Provide the (X, Y) coordinate of the cell's center where the given text is located.  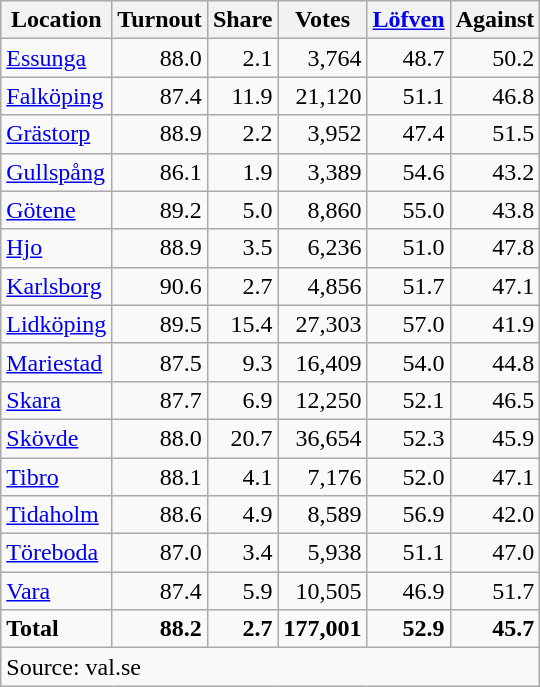
177,001 (322, 629)
12,250 (322, 400)
Turnout (160, 20)
57.0 (408, 324)
52.3 (408, 438)
87.5 (160, 362)
5,938 (322, 553)
90.6 (160, 286)
16,409 (322, 362)
3,952 (322, 134)
Mariestad (56, 362)
Skara (56, 400)
11.9 (242, 96)
Töreboda (56, 553)
42.0 (495, 515)
45.9 (495, 438)
46.5 (495, 400)
20.7 (242, 438)
52.9 (408, 629)
5.9 (242, 591)
Essunga (56, 58)
2.1 (242, 58)
86.1 (160, 172)
54.6 (408, 172)
8,860 (322, 210)
Gullspång (56, 172)
Tibro (56, 477)
47.8 (495, 248)
87.7 (160, 400)
87.0 (160, 553)
10,505 (322, 591)
55.0 (408, 210)
8,589 (322, 515)
7,176 (322, 477)
3.5 (242, 248)
43.8 (495, 210)
48.7 (408, 58)
27,303 (322, 324)
6,236 (322, 248)
4.9 (242, 515)
89.5 (160, 324)
5.0 (242, 210)
88.1 (160, 477)
2.2 (242, 134)
Total (56, 629)
3,764 (322, 58)
89.2 (160, 210)
Tidaholm (56, 515)
52.0 (408, 477)
6.9 (242, 400)
46.8 (495, 96)
46.9 (408, 591)
52.1 (408, 400)
Götene (56, 210)
Source: val.se (270, 667)
4,856 (322, 286)
56.9 (408, 515)
15.4 (242, 324)
51.0 (408, 248)
Falköping (56, 96)
54.0 (408, 362)
88.6 (160, 515)
Vara (56, 591)
43.2 (495, 172)
36,654 (322, 438)
Skövde (56, 438)
Lidköping (56, 324)
3.4 (242, 553)
Karlsborg (56, 286)
41.9 (495, 324)
Votes (322, 20)
88.2 (160, 629)
1.9 (242, 172)
47.4 (408, 134)
Hjo (56, 248)
44.8 (495, 362)
Location (56, 20)
Against (495, 20)
21,120 (322, 96)
Löfven (408, 20)
45.7 (495, 629)
3,389 (322, 172)
51.5 (495, 134)
4.1 (242, 477)
9.3 (242, 362)
Share (242, 20)
Grästorp (56, 134)
47.0 (495, 553)
50.2 (495, 58)
